Output the [x, y] coordinate of the center of the cell containing the given text.  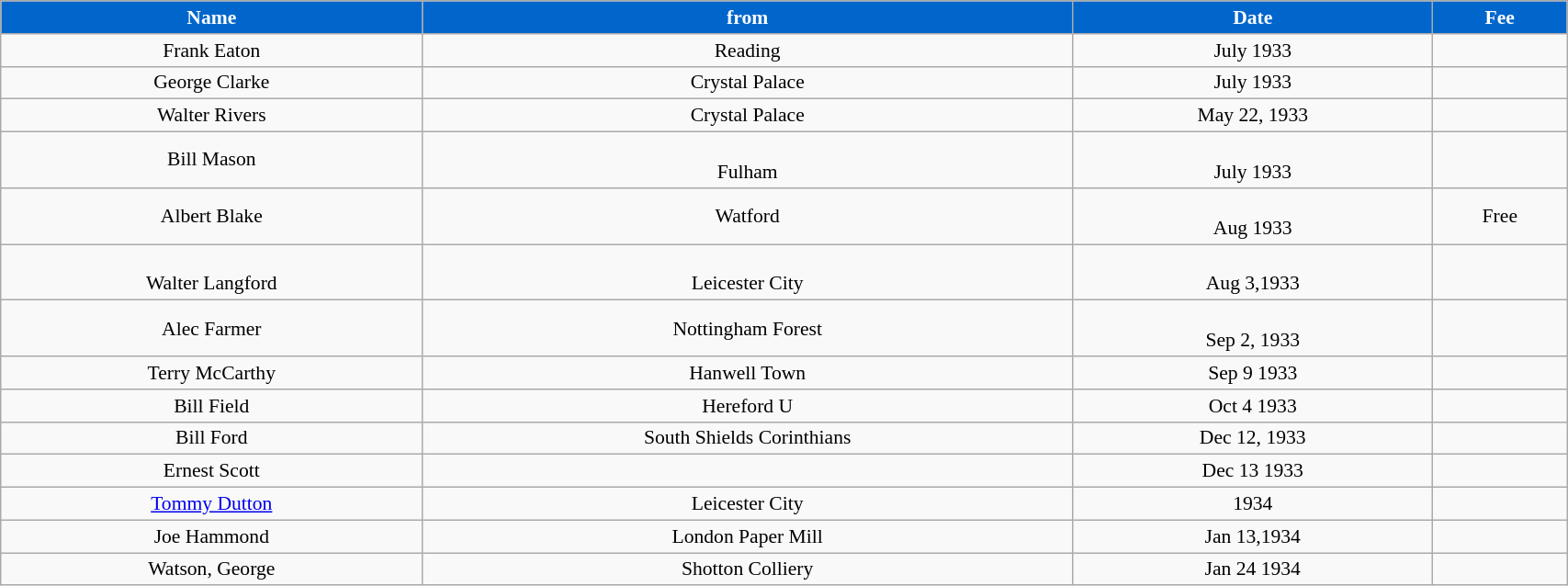
Dec 12, 1933 [1253, 438]
George Clarke [211, 83]
Shotton Colliery [748, 569]
Walter Langford [211, 272]
Hanwell Town [748, 373]
Terry McCarthy [211, 373]
Sep 9 1933 [1253, 373]
London Paper Mill [748, 536]
Dec 13 1933 [1253, 471]
Albert Blake [211, 217]
May 22, 1933 [1253, 116]
Oct 4 1933 [1253, 406]
Alec Farmer [211, 329]
Tommy Dutton [211, 504]
Sep 2, 1933 [1253, 329]
Fulham [748, 160]
Reading [748, 51]
from [748, 17]
Aug 1933 [1253, 217]
Hereford U [748, 406]
Bill Mason [211, 160]
Joe Hammond [211, 536]
Date [1253, 17]
Walter Rivers [211, 116]
Watson, George [211, 569]
Frank Eaton [211, 51]
Jan 24 1934 [1253, 569]
1934 [1253, 504]
Bill Ford [211, 438]
Aug 3,1933 [1253, 272]
Bill Field [211, 406]
Fee [1500, 17]
Watford [748, 217]
Nottingham Forest [748, 329]
Name [211, 17]
Ernest Scott [211, 471]
South Shields Corinthians [748, 438]
Free [1500, 217]
Jan 13,1934 [1253, 536]
